Search for the cell housing the specified text and yield its [X, Y] center coordinate. 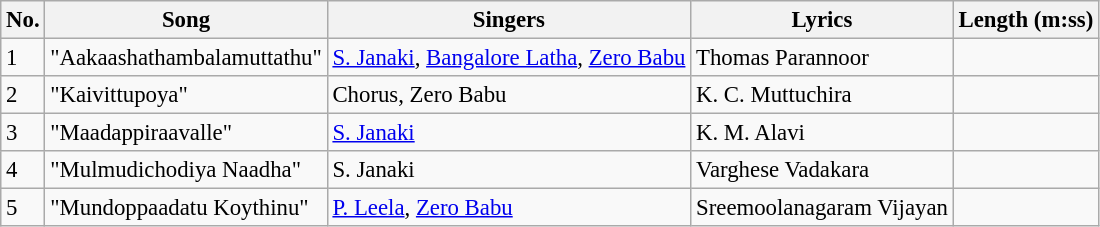
K. M. Alavi [822, 133]
Length (m:ss) [1026, 20]
"Mulmudichodiya Naadha" [186, 170]
Thomas Parannoor [822, 58]
No. [23, 20]
Singers [509, 20]
S. Janaki, Bangalore Latha, Zero Babu [509, 58]
2 [23, 95]
Varghese Vadakara [822, 170]
1 [23, 58]
Chorus, Zero Babu [509, 95]
"Maadappiraavalle" [186, 133]
"Mundoppaadatu Koythinu" [186, 208]
Song [186, 20]
4 [23, 170]
Lyrics [822, 20]
K. C. Muttuchira [822, 95]
3 [23, 133]
5 [23, 208]
"Kaivittupoya" [186, 95]
"Aakaashathambalamuttathu" [186, 58]
Sreemoolanagaram Vijayan [822, 208]
P. Leela, Zero Babu [509, 208]
